Find where the given text appears and provide that cell's center as [x, y] coordinate. 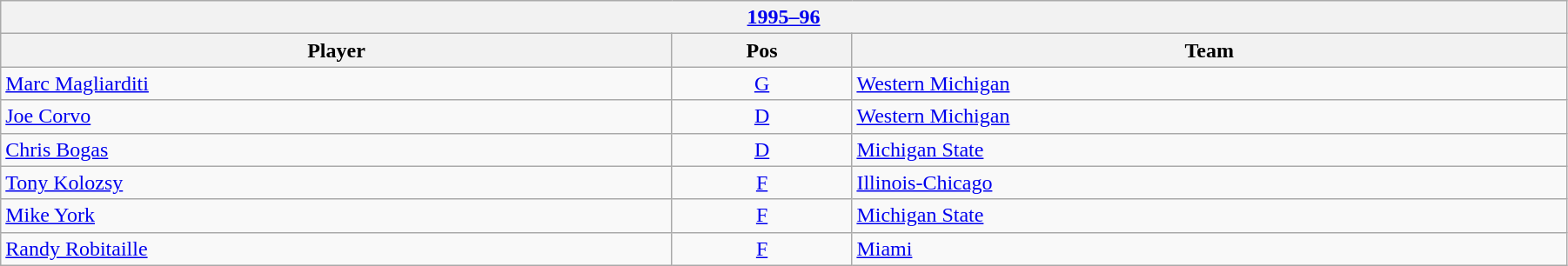
Mike York [336, 216]
Randy Robitaille [336, 249]
Team [1210, 50]
Pos [762, 50]
Player [336, 50]
Chris Bogas [336, 150]
Miami [1210, 249]
Tony Kolozsy [336, 183]
1995–96 [784, 17]
Marc Magliarditi [336, 83]
Joe Corvo [336, 116]
G [762, 83]
Illinois-Chicago [1210, 183]
